From the cell containing the given text, extract its center point as (X, Y) coordinate. 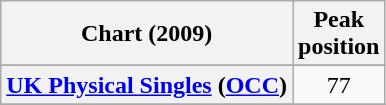
77 (338, 85)
UK Physical Singles (OCC) (147, 85)
Chart (2009) (147, 34)
Peakposition (338, 34)
